Output the [X, Y] coordinate of the center of the cell containing the given text.  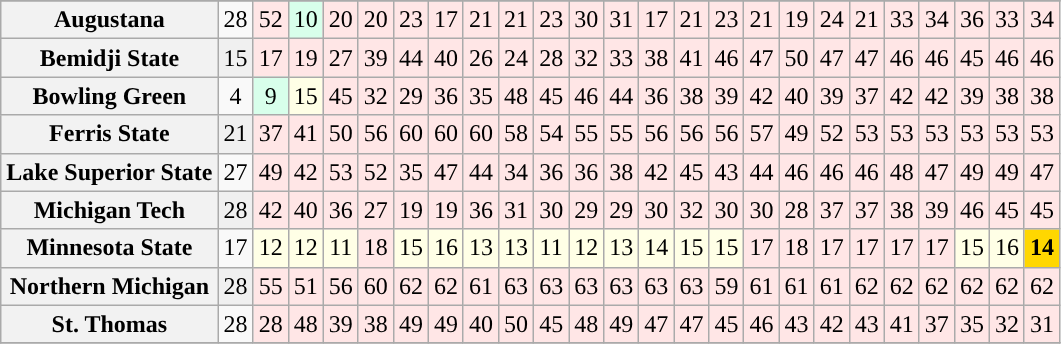
10 [306, 20]
4 [236, 96]
Northern Michigan [110, 286]
Bemidji State [110, 58]
51 [306, 286]
58 [516, 134]
Michigan Tech [110, 210]
Lake Superior State [110, 172]
59 [726, 286]
Minnesota State [110, 248]
57 [762, 134]
Bowling Green [110, 96]
54 [552, 134]
9 [270, 96]
St. Thomas [110, 324]
26 [480, 58]
Augustana [110, 20]
Ferris State [110, 134]
